For the text-containing cell, return its midpoint in [x, y] coordinate format. 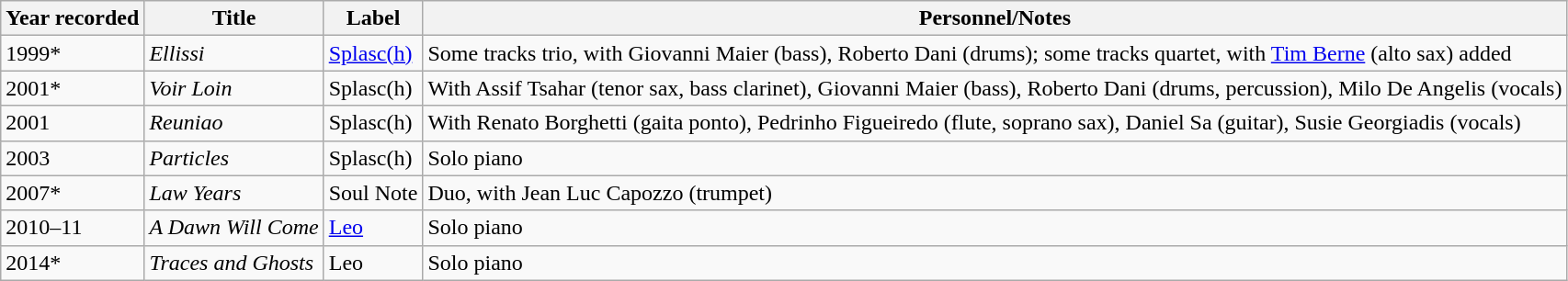
1999* [73, 53]
Voir Loin [233, 88]
With Renato Borghetti (gaita ponto), Pedrinho Figueiredo (flute, soprano sax), Daniel Sa (guitar), Susie Georgiadis (vocals) [994, 123]
Reuniao [233, 123]
Law Years [233, 193]
2014* [73, 263]
Soul Note [373, 193]
Year recorded [73, 18]
A Dawn Will Come [233, 228]
Title [233, 18]
Particles [233, 158]
2003 [73, 158]
Duo, with Jean Luc Capozzo (trumpet) [994, 193]
Traces and Ghosts [233, 263]
Label [373, 18]
2007* [73, 193]
2010–11 [73, 228]
Ellissi [233, 53]
Personnel/Notes [994, 18]
2001 [73, 123]
With Assif Tsahar (tenor sax, bass clarinet), Giovanni Maier (bass), Roberto Dani (drums, percussion), Milo De Angelis (vocals) [994, 88]
2001* [73, 88]
Some tracks trio, with Giovanni Maier (bass), Roberto Dani (drums); some tracks quartet, with Tim Berne (alto sax) added [994, 53]
